Scan for the cell matching the given text and deliver its (X, Y) coordinate at center. 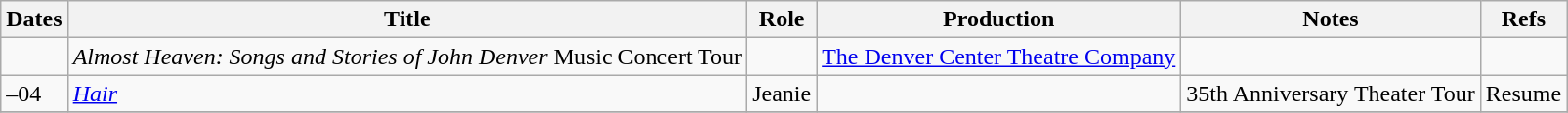
Refs (1523, 19)
Hair (406, 94)
Resume (1523, 94)
Production (998, 19)
Notes (1331, 19)
35th Anniversary Theater Tour (1331, 94)
Almost Heaven: Songs and Stories of John Denver Music Concert Tour (406, 56)
Jeanie (782, 94)
Role (782, 19)
Dates (34, 19)
–04 (34, 94)
The Denver Center Theatre Company (998, 56)
Title (406, 19)
